From the cell containing the given text, extract its center point as [X, Y] coordinate. 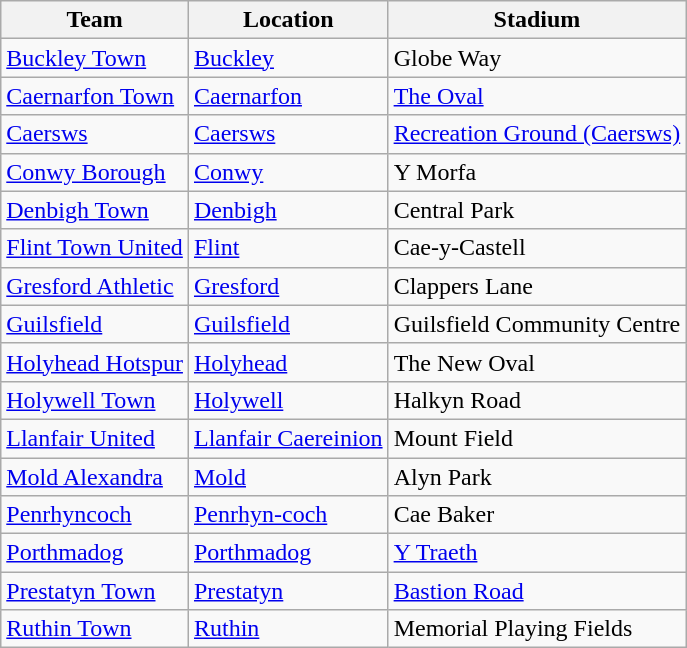
Llanfair United [95, 438]
Holywell Town [95, 400]
Location [288, 20]
Caernarfon [288, 96]
Holywell [288, 400]
Flint [288, 248]
Conwy Borough [95, 172]
Ruthin Town [95, 629]
Guilsfield Community Centre [537, 324]
Cae-y-Castell [537, 248]
Prestatyn Town [95, 591]
Buckley Town [95, 58]
The New Oval [537, 362]
Recreation Ground (Caersws) [537, 134]
Memorial Playing Fields [537, 629]
Penrhyncoch [95, 515]
Clappers Lane [537, 286]
Stadium [537, 20]
Holyhead [288, 362]
Cae Baker [537, 515]
Denbigh Town [95, 210]
Globe Way [537, 58]
Bastion Road [537, 591]
Y Morfa [537, 172]
Gresford Athletic [95, 286]
Mold Alexandra [95, 477]
Ruthin [288, 629]
Denbigh [288, 210]
Alyn Park [537, 477]
Holyhead Hotspur [95, 362]
Mount Field [537, 438]
Flint Town United [95, 248]
Central Park [537, 210]
Penrhyn-coch [288, 515]
The Oval [537, 96]
Gresford [288, 286]
Team [95, 20]
Mold [288, 477]
Llanfair Caereinion [288, 438]
Halkyn Road [537, 400]
Conwy [288, 172]
Prestatyn [288, 591]
Buckley [288, 58]
Y Traeth [537, 553]
Caernarfon Town [95, 96]
